Extract the [X, Y] coordinate from the center of the cell holding the provided text.  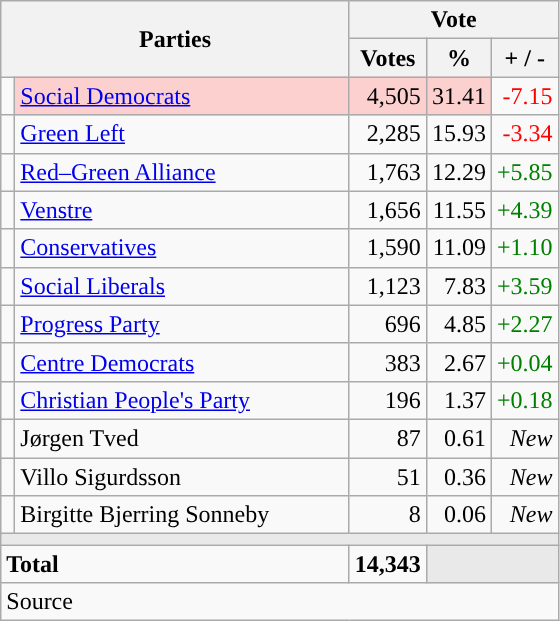
0.36 [458, 477]
+0.18 [524, 400]
Christian People's Party [182, 400]
1,763 [388, 172]
Social Liberals [182, 286]
Conservatives [182, 248]
1.37 [458, 400]
87 [388, 438]
Jørgen Tved [182, 438]
Source [280, 602]
8 [388, 515]
14,343 [388, 564]
+4.39 [524, 210]
51 [388, 477]
12.29 [458, 172]
696 [388, 324]
Villo Sigurdsson [182, 477]
15.93 [458, 134]
Centre Democrats [182, 362]
Social Democrats [182, 96]
Parties [176, 39]
-3.34 [524, 134]
-7.15 [524, 96]
Green Left [182, 134]
Progress Party [182, 324]
31.41 [458, 96]
1,590 [388, 248]
Vote [454, 20]
0.06 [458, 515]
+3.59 [524, 286]
+1.10 [524, 248]
Red–Green Alliance [182, 172]
+2.27 [524, 324]
Total [176, 564]
1,123 [388, 286]
383 [388, 362]
11.09 [458, 248]
7.83 [458, 286]
4,505 [388, 96]
4.85 [458, 324]
2.67 [458, 362]
+5.85 [524, 172]
1,656 [388, 210]
+ / - [524, 58]
0.61 [458, 438]
196 [388, 400]
+0.04 [524, 362]
2,285 [388, 134]
Venstre [182, 210]
Birgitte Bjerring Sonneby [182, 515]
11.55 [458, 210]
Votes [388, 58]
% [458, 58]
